Scan for the cell matching the given text and deliver its (x, y) coordinate at center. 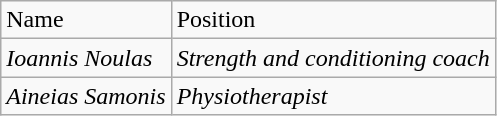
Strength and conditioning coach (333, 58)
Aineias Samonis (86, 96)
Physiotherapist (333, 96)
Name (86, 20)
Ioannis Noulas (86, 58)
Position (333, 20)
